Output the (X, Y) coordinate of the center of the cell containing the given text.  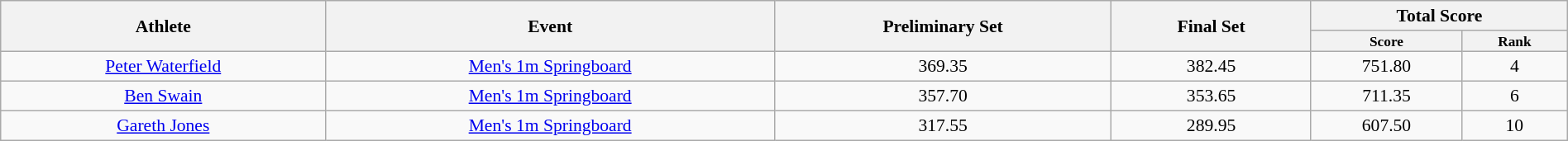
Athlete (164, 26)
317.55 (943, 125)
607.50 (1386, 125)
Total Score (1439, 16)
711.35 (1386, 96)
357.70 (943, 96)
Peter Waterfield (164, 67)
353.65 (1212, 96)
Score (1386, 41)
Gareth Jones (164, 125)
4 (1515, 67)
Ben Swain (164, 96)
6 (1515, 96)
Rank (1515, 41)
289.95 (1212, 125)
382.45 (1212, 67)
751.80 (1386, 67)
Preliminary Set (943, 26)
10 (1515, 125)
369.35 (943, 67)
Final Set (1212, 26)
Event (551, 26)
